Pinpoint the cell where the given text exists, returning its [X, Y] midpoint coordinate. 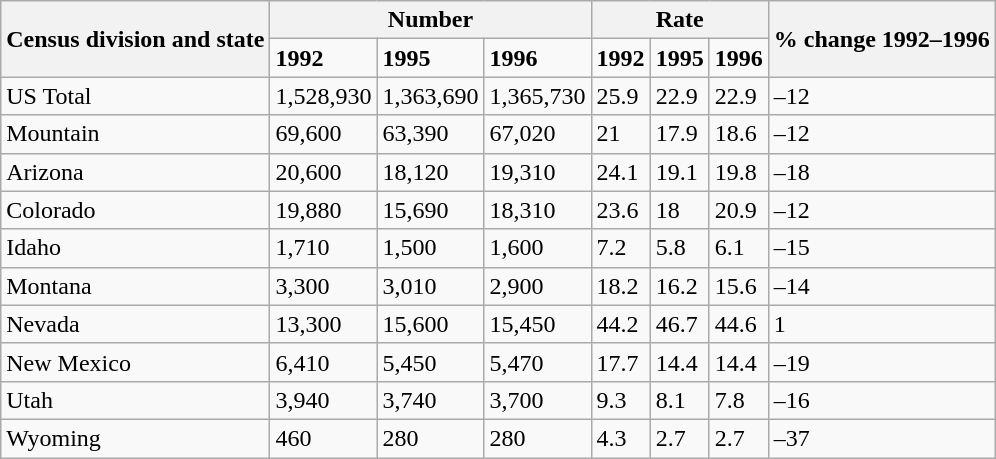
17.9 [680, 134]
Idaho [136, 248]
25.9 [620, 96]
6.1 [738, 248]
1,500 [430, 248]
63,390 [430, 134]
6,410 [324, 362]
9.3 [620, 400]
% change 1992–1996 [882, 39]
Nevada [136, 324]
Census division and state [136, 39]
Colorado [136, 210]
Montana [136, 286]
18,120 [430, 172]
1,600 [538, 248]
Mountain [136, 134]
5,450 [430, 362]
16.2 [680, 286]
15,450 [538, 324]
13,300 [324, 324]
New Mexico [136, 362]
Rate [680, 20]
3,700 [538, 400]
7.2 [620, 248]
19,880 [324, 210]
1,710 [324, 248]
46.7 [680, 324]
1,528,930 [324, 96]
–15 [882, 248]
67,020 [538, 134]
3,740 [430, 400]
Wyoming [136, 438]
19.8 [738, 172]
3,300 [324, 286]
23.6 [620, 210]
44.6 [738, 324]
US Total [136, 96]
24.1 [620, 172]
18 [680, 210]
1 [882, 324]
19.1 [680, 172]
18.6 [738, 134]
–18 [882, 172]
–19 [882, 362]
69,600 [324, 134]
15.6 [738, 286]
44.2 [620, 324]
19,310 [538, 172]
Number [430, 20]
5.8 [680, 248]
20.9 [738, 210]
1,363,690 [430, 96]
–37 [882, 438]
21 [620, 134]
17.7 [620, 362]
3,940 [324, 400]
2,900 [538, 286]
–14 [882, 286]
7.8 [738, 400]
460 [324, 438]
1,365,730 [538, 96]
15,600 [430, 324]
18.2 [620, 286]
Utah [136, 400]
18,310 [538, 210]
4.3 [620, 438]
15,690 [430, 210]
–16 [882, 400]
3,010 [430, 286]
5,470 [538, 362]
20,600 [324, 172]
Arizona [136, 172]
8.1 [680, 400]
